Search for the cell housing the specified text and yield its (X, Y) center coordinate. 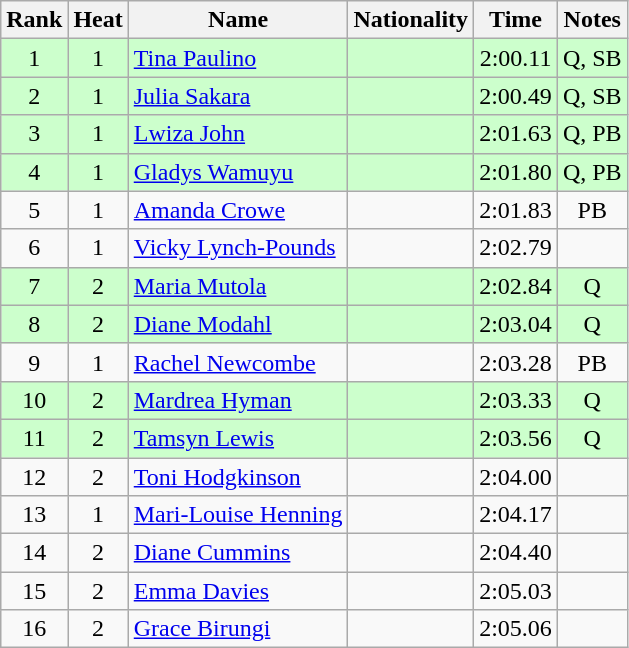
14 (34, 553)
2:02.84 (516, 286)
Name (238, 20)
2:00.11 (516, 58)
Lwiza John (238, 134)
Diane Cummins (238, 553)
2:03.56 (516, 438)
Rachel Newcombe (238, 362)
Tamsyn Lewis (238, 438)
2:05.06 (516, 629)
15 (34, 591)
Time (516, 20)
Mardrea Hyman (238, 400)
Vicky Lynch-Pounds (238, 248)
6 (34, 248)
Maria Mutola (238, 286)
Grace Birungi (238, 629)
11 (34, 438)
2:01.63 (516, 134)
2:01.80 (516, 172)
4 (34, 172)
2:02.79 (516, 248)
8 (34, 324)
2:04.00 (516, 477)
2:00.49 (516, 96)
Amanda Crowe (238, 210)
16 (34, 629)
9 (34, 362)
Heat (98, 20)
Notes (592, 20)
2:03.04 (516, 324)
Toni Hodgkinson (238, 477)
2:01.83 (516, 210)
Emma Davies (238, 591)
Gladys Wamuyu (238, 172)
12 (34, 477)
10 (34, 400)
Rank (34, 20)
2:03.33 (516, 400)
Diane Modahl (238, 324)
Tina Paulino (238, 58)
3 (34, 134)
2:05.03 (516, 591)
Mari-Louise Henning (238, 515)
7 (34, 286)
Julia Sakara (238, 96)
Nationality (411, 20)
13 (34, 515)
2:04.17 (516, 515)
2:04.40 (516, 553)
5 (34, 210)
2:03.28 (516, 362)
